Scan for the cell matching the given text and deliver its (X, Y) coordinate at center. 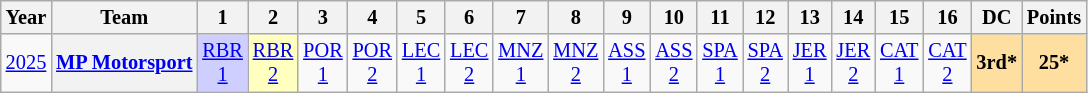
2 (273, 17)
JER2 (853, 63)
1 (222, 17)
Team (124, 17)
RBR1 (222, 63)
MP Motorsport (124, 63)
12 (766, 17)
DC (997, 17)
8 (576, 17)
9 (626, 17)
10 (674, 17)
11 (720, 17)
16 (947, 17)
5 (421, 17)
SPA2 (766, 63)
7 (520, 17)
25* (1054, 63)
CAT1 (899, 63)
3rd* (997, 63)
4 (372, 17)
POR1 (322, 63)
CAT2 (947, 63)
ASS1 (626, 63)
ASS2 (674, 63)
MNZ1 (520, 63)
2025 (26, 63)
JER1 (810, 63)
13 (810, 17)
3 (322, 17)
RBR2 (273, 63)
SPA1 (720, 63)
15 (899, 17)
Year (26, 17)
6 (469, 17)
POR2 (372, 63)
14 (853, 17)
LEC1 (421, 63)
MNZ2 (576, 63)
Points (1054, 17)
LEC2 (469, 63)
